Output the (X, Y) coordinate of the center of the cell containing the given text.  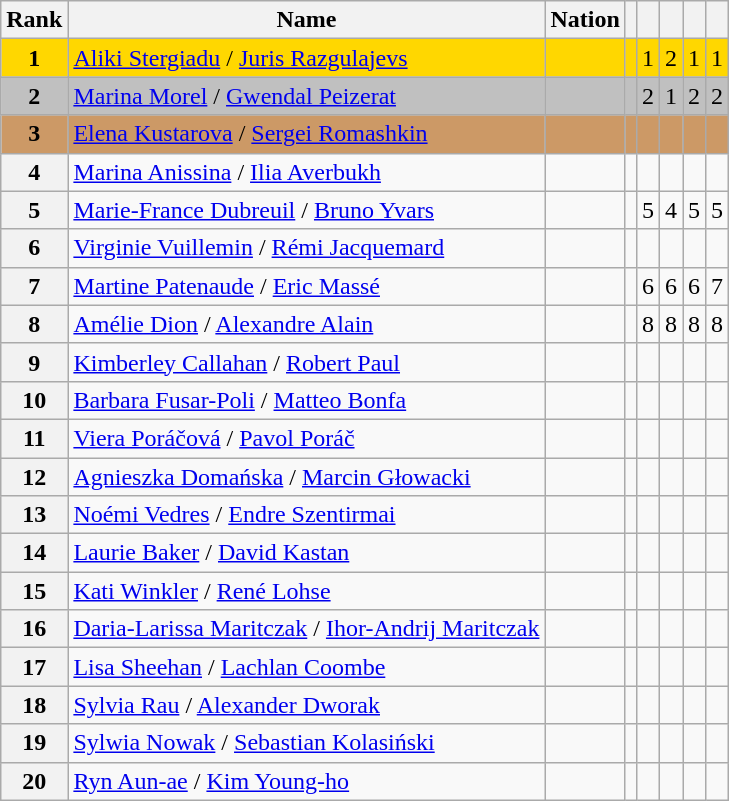
Lisa Sheehan / Lachlan Coombe (306, 667)
11 (34, 438)
13 (34, 515)
Noémi Vedres / Endre Szentirmai (306, 515)
15 (34, 591)
Virginie Vuillemin / Rémi Jacquemard (306, 248)
Martine Patenaude / Eric Massé (306, 286)
16 (34, 629)
19 (34, 743)
10 (34, 400)
Kati Winkler / René Lohse (306, 591)
Kimberley Callahan / Robert Paul (306, 362)
20 (34, 781)
12 (34, 477)
14 (34, 553)
9 (34, 362)
Aliki Stergiadu / Juris Razgulajevs (306, 58)
Name (306, 20)
Barbara Fusar-Poli / Matteo Bonfa (306, 400)
Sylwia Nowak / Sebastian Kolasiński (306, 743)
Sylvia Rau / Alexander Dworak (306, 705)
Daria-Larissa Maritczak / Ihor-Andrij Maritczak (306, 629)
Marina Anissina / Ilia Averbukh (306, 172)
18 (34, 705)
Elena Kustarova / Sergei Romashkin (306, 134)
Viera Poráčová / Pavol Poráč (306, 438)
Nation (585, 20)
3 (34, 134)
Marie-France Dubreuil / Bruno Yvars (306, 210)
Marina Morel / Gwendal Peizerat (306, 96)
17 (34, 667)
Laurie Baker / David Kastan (306, 553)
Amélie Dion / Alexandre Alain (306, 324)
Rank (34, 20)
Agnieszka Domańska / Marcin Głowacki (306, 477)
Ryn Aun-ae / Kim Young-ho (306, 781)
